Search for the cell housing the specified text and yield its [X, Y] center coordinate. 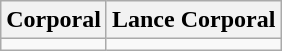
Corporal [54, 20]
Lance Corporal [193, 20]
